Capture the cell that displays the provided text and extract its [x, y] central coordinate. 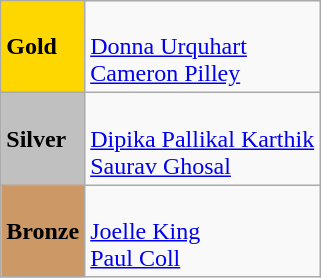
Donna UrquhartCameron Pilley [202, 47]
Bronze [43, 231]
Dipika Pallikal KarthikSaurav Ghosal [202, 139]
Gold [43, 47]
Silver [43, 139]
Joelle KingPaul Coll [202, 231]
